For the text-containing cell, return its midpoint in [x, y] coordinate format. 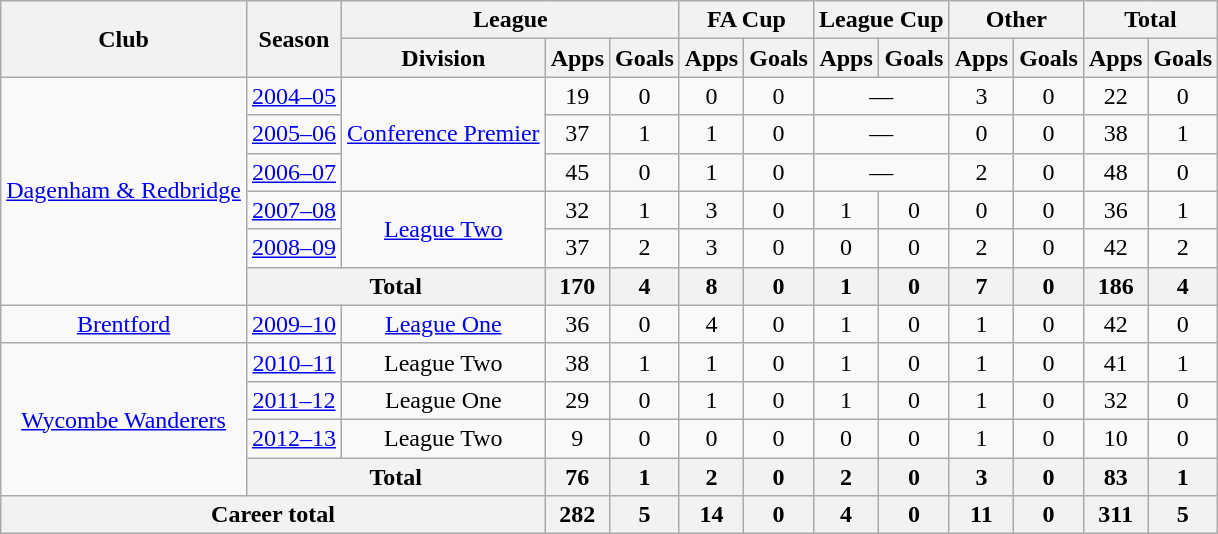
League [510, 20]
45 [577, 172]
14 [711, 515]
Wycombe Wanderers [124, 419]
2004–05 [294, 96]
Dagenham & Redbridge [124, 191]
19 [577, 96]
10 [1115, 438]
22 [1115, 96]
9 [577, 438]
83 [1115, 477]
Brentford [124, 324]
186 [1115, 286]
Conference Premier [443, 134]
League Cup [881, 20]
Season [294, 39]
Other [1016, 20]
41 [1115, 362]
311 [1115, 515]
282 [577, 515]
2007–08 [294, 210]
2008–09 [294, 248]
2010–11 [294, 362]
2006–07 [294, 172]
2005–06 [294, 134]
FA Cup [746, 20]
8 [711, 286]
2011–12 [294, 400]
Club [124, 39]
170 [577, 286]
11 [981, 515]
76 [577, 477]
2009–10 [294, 324]
7 [981, 286]
48 [1115, 172]
Career total [273, 515]
2012–13 [294, 438]
29 [577, 400]
Division [443, 58]
